Provide the [X, Y] coordinate of the cell's center where the given text is located.  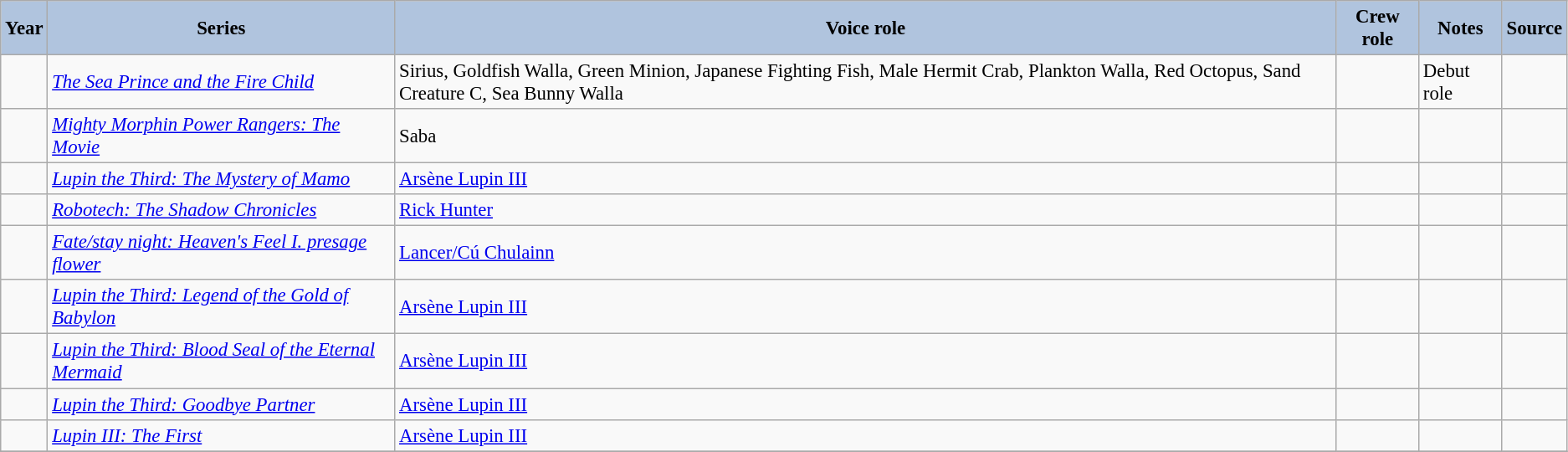
Debut role [1461, 82]
The Sea Prince and the Fire Child [221, 82]
Rick Hunter [865, 210]
Year [24, 28]
Saba [865, 136]
Sirius, Goldfish Walla, Green Minion, Japanese Fighting Fish, Male Hermit Crab, Plankton Walla, Red Octopus, Sand Creature C, Sea Bunny Walla [865, 82]
Lupin the Third: Blood Seal of the Eternal Mermaid [221, 362]
Source [1535, 28]
Voice role [865, 28]
Mighty Morphin Power Rangers: The Movie [221, 136]
Notes [1461, 28]
Crew role [1377, 28]
Lancer/Cú Chulainn [865, 253]
Lupin the Third: Legend of the Gold of Babylon [221, 306]
Lupin III: The First [221, 435]
Series [221, 28]
Lupin the Third: The Mystery of Mamo [221, 179]
Fate/stay night: Heaven's Feel I. presage flower [221, 253]
Robotech: The Shadow Chronicles [221, 210]
Lupin the Third: Goodbye Partner [221, 404]
